From the cell containing the given text, extract its center point as (x, y) coordinate. 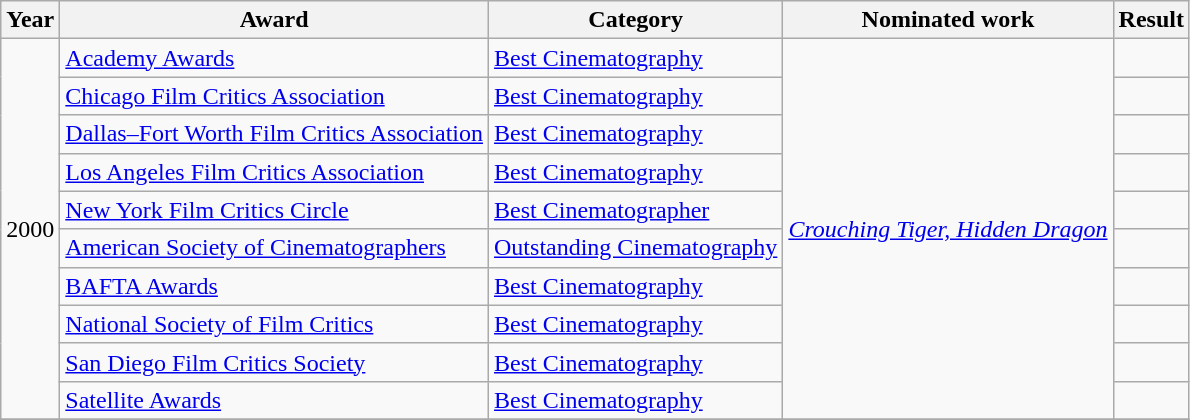
2000 (30, 230)
Outstanding Cinematography (636, 248)
Academy Awards (274, 58)
American Society of Cinematographers (274, 248)
Year (30, 20)
Chicago Film Critics Association (274, 96)
Los Angeles Film Critics Association (274, 172)
Award (274, 20)
San Diego Film Critics Society (274, 362)
Satellite Awards (274, 400)
Dallas–Fort Worth Film Critics Association (274, 134)
National Society of Film Critics (274, 324)
BAFTA Awards (274, 286)
Result (1151, 20)
Best Cinematographer (636, 210)
New York Film Critics Circle (274, 210)
Crouching Tiger, Hidden Dragon (948, 230)
Category (636, 20)
Nominated work (948, 20)
